Locate the cell with the specified text and output its [X, Y] center coordinate. 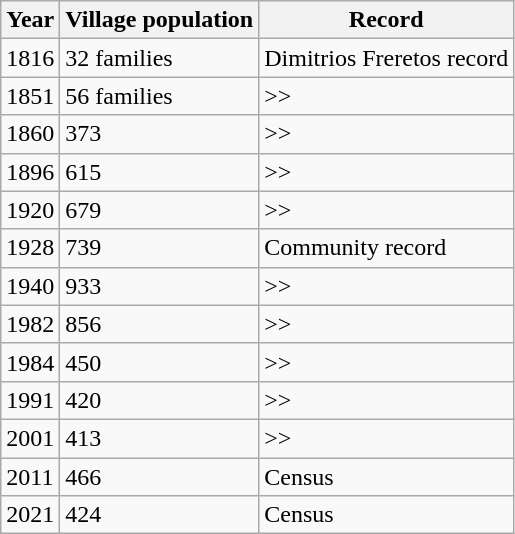
Year [30, 20]
56 families [160, 96]
1896 [30, 172]
1940 [30, 286]
2021 [30, 515]
32 families [160, 58]
Village population [160, 20]
1920 [30, 210]
424 [160, 515]
Dimitrios Freretos record [386, 58]
450 [160, 362]
856 [160, 324]
2001 [30, 438]
1982 [30, 324]
615 [160, 172]
1816 [30, 58]
933 [160, 286]
Record [386, 20]
1984 [30, 362]
1851 [30, 96]
373 [160, 134]
Community record [386, 248]
1991 [30, 400]
739 [160, 248]
466 [160, 477]
2011 [30, 477]
420 [160, 400]
679 [160, 210]
413 [160, 438]
1860 [30, 134]
1928 [30, 248]
